Locate the cell with the specified text and output its [x, y] center coordinate. 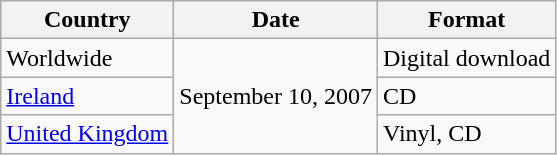
Country [88, 20]
September 10, 2007 [276, 96]
Format [467, 20]
Ireland [88, 96]
Date [276, 20]
United Kingdom [88, 134]
CD [467, 96]
Digital download [467, 58]
Vinyl, CD [467, 134]
Worldwide [88, 58]
